Return (x, y) of the center of cell containing provided text 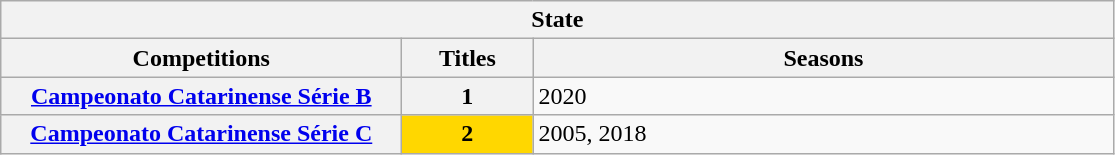
Campeonato Catarinense Série C (202, 134)
Seasons (824, 58)
Campeonato Catarinense Série B (202, 96)
2005, 2018 (824, 134)
2 (468, 134)
2020 (824, 96)
Competitions (202, 58)
Titles (468, 58)
1 (468, 96)
State (558, 20)
